Provide the (X, Y) coordinate of the cell's center where the given text is located.  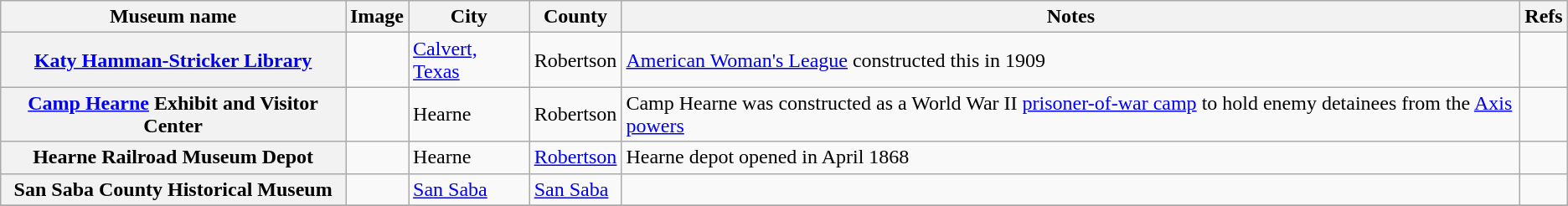
Hearne Railroad Museum Depot (173, 157)
Katy Hamman-Stricker Library (173, 60)
Camp Hearne was constructed as a World War II prisoner-of-war camp to hold enemy detainees from the Axis powers (1070, 114)
Museum name (173, 17)
Image (377, 17)
Refs (1544, 17)
Calvert, Texas (469, 60)
County (575, 17)
Hearne depot opened in April 1868 (1070, 157)
City (469, 17)
Notes (1070, 17)
Camp Hearne Exhibit and Visitor Center (173, 114)
San Saba County Historical Museum (173, 189)
American Woman's League constructed this in 1909 (1070, 60)
